For the text-containing cell, return its midpoint in [x, y] coordinate format. 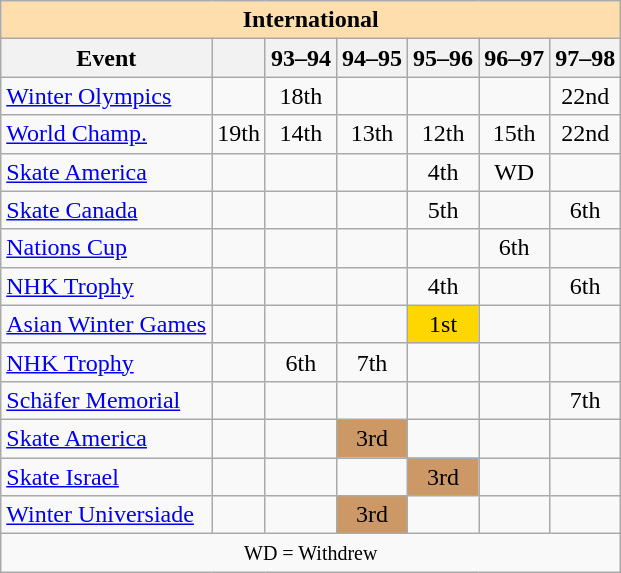
14th [300, 134]
95–96 [444, 58]
Nations Cup [106, 248]
97–98 [586, 58]
19th [239, 134]
15th [514, 134]
96–97 [514, 58]
Skate Israel [106, 477]
5th [444, 210]
93–94 [300, 58]
94–95 [372, 58]
International [311, 20]
Event [106, 58]
Winter Universiade [106, 515]
WD [514, 172]
Skate Canada [106, 210]
12th [444, 134]
1st [444, 324]
18th [300, 96]
13th [372, 134]
World Champ. [106, 134]
Asian Winter Games [106, 324]
WD = Withdrew [311, 553]
Schäfer Memorial [106, 400]
Winter Olympics [106, 96]
